Determine the [X, Y] coordinate at the center of the cell enclosing the given text.  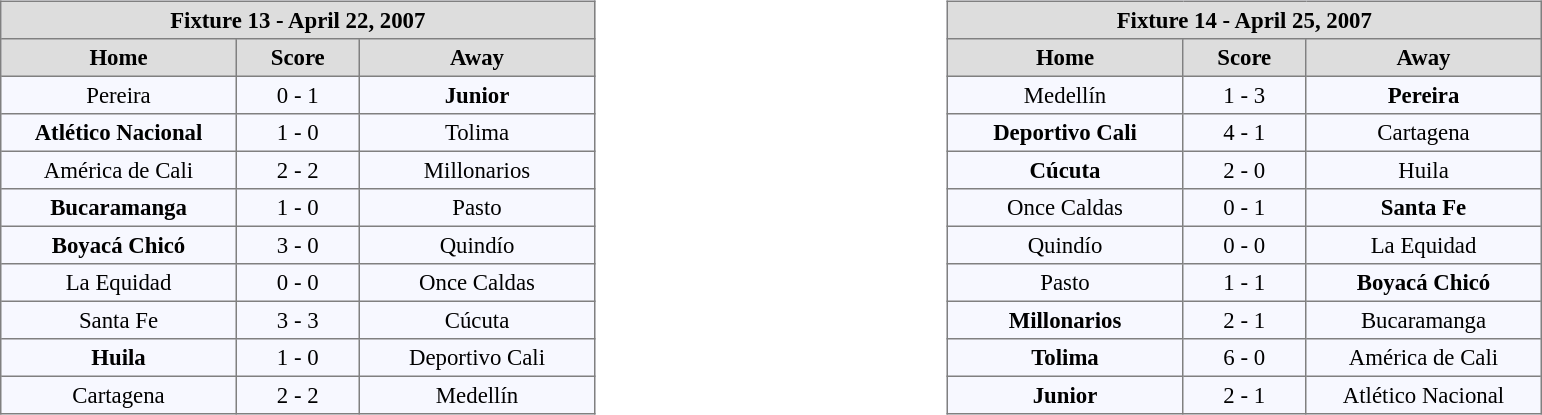
Fixture 13 - April 22, 2007 [298, 20]
2 - 0 [1244, 170]
1 - 3 [1244, 95]
4 - 1 [1244, 133]
1 - 1 [1244, 283]
3 - 0 [298, 245]
Fixture 14 - April 25, 2007 [1244, 20]
6 - 0 [1244, 358]
3 - 3 [298, 320]
